Find where the given text appears and provide that cell's center as (x, y) coordinate. 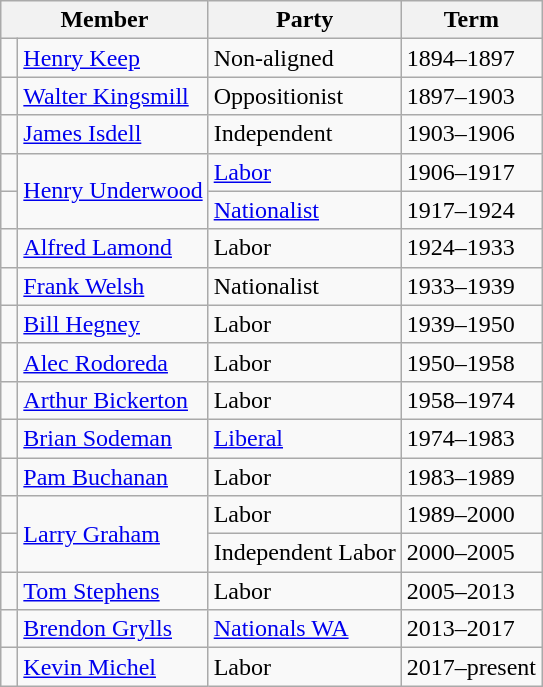
Alfred Lamond (113, 248)
2005–2013 (471, 591)
2000–2005 (471, 553)
1989–2000 (471, 515)
1906–1917 (471, 172)
Bill Hegney (113, 324)
Henry Underwood (113, 191)
Arthur Bickerton (113, 400)
1950–1958 (471, 362)
1939–1950 (471, 324)
Term (471, 20)
Brendon Grylls (113, 629)
Pam Buchanan (113, 477)
1897–1903 (471, 96)
1924–1933 (471, 248)
Larry Graham (113, 534)
1958–1974 (471, 400)
2013–2017 (471, 629)
Non-aligned (304, 58)
Oppositionist (304, 96)
2017–present (471, 667)
Frank Welsh (113, 286)
Tom Stephens (113, 591)
Party (304, 20)
Member (104, 20)
Nationals WA (304, 629)
1933–1939 (471, 286)
1974–1983 (471, 438)
Walter Kingsmill (113, 96)
1917–1924 (471, 210)
Independent Labor (304, 553)
Kevin Michel (113, 667)
Brian Sodeman (113, 438)
Alec Rodoreda (113, 362)
1894–1897 (471, 58)
Henry Keep (113, 58)
Independent (304, 134)
1983–1989 (471, 477)
Liberal (304, 438)
James Isdell (113, 134)
1903–1906 (471, 134)
